For the text-containing cell, return its midpoint in [x, y] coordinate format. 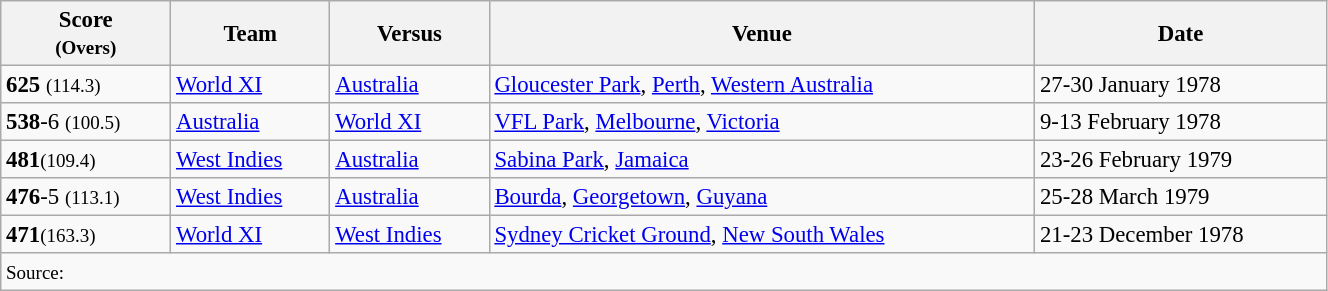
Score (Overs) [86, 34]
9-13 February 1978 [1181, 122]
471(163.3) [86, 235]
Team [250, 34]
27-30 January 1978 [1181, 85]
Bourda, Georgetown, Guyana [762, 197]
481(109.4) [86, 160]
Gloucester Park, Perth, Western Australia [762, 85]
625 (114.3) [86, 85]
476-5 (113.1) [86, 197]
Versus [410, 34]
VFL Park, Melbourne, Victoria [762, 122]
Date [1181, 34]
Sydney Cricket Ground, New South Wales [762, 235]
21-23 December 1978 [1181, 235]
23-26 February 1979 [1181, 160]
Sabina Park, Jamaica [762, 160]
Venue [762, 34]
538-6 (100.5) [86, 122]
25-28 March 1979 [1181, 197]
